For the text-containing cell, return its midpoint in (X, Y) coordinate format. 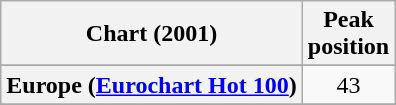
43 (348, 85)
Europe (Eurochart Hot 100) (152, 85)
Chart (2001) (152, 34)
Peakposition (348, 34)
